Find where the given text appears and provide that cell's center as [X, Y] coordinate. 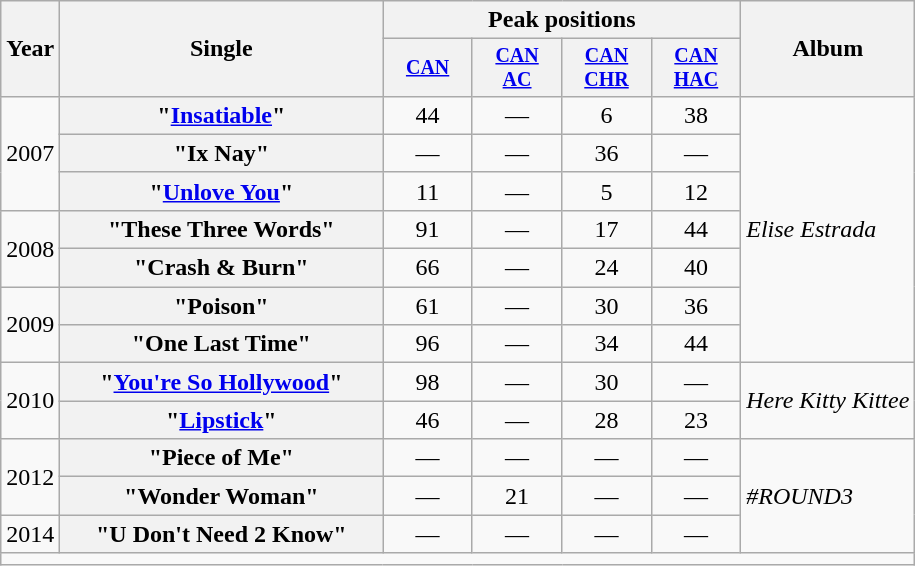
2014 [30, 534]
CAN HAC [696, 68]
28 [606, 420]
Elise Estrada [828, 229]
61 [428, 306]
Single [222, 49]
5 [606, 191]
Peak positions [562, 20]
#ROUND3 [828, 496]
"Insatiable" [222, 115]
"These Three Words" [222, 229]
"Piece of Me" [222, 458]
"Ix Nay" [222, 153]
98 [428, 382]
38 [696, 115]
CAN CHR [606, 68]
23 [696, 420]
17 [606, 229]
"Crash & Burn" [222, 268]
24 [606, 268]
11 [428, 191]
2010 [30, 401]
CANAC [516, 68]
91 [428, 229]
Here Kitty Kittee [828, 401]
12 [696, 191]
6 [606, 115]
40 [696, 268]
"Poison" [222, 306]
Year [30, 49]
2007 [30, 153]
2012 [30, 477]
66 [428, 268]
34 [606, 344]
2008 [30, 248]
"Unlove You" [222, 191]
21 [516, 496]
2009 [30, 325]
"Wonder Woman" [222, 496]
"Lipstick" [222, 420]
"U Don't Need 2 Know" [222, 534]
46 [428, 420]
"You're So Hollywood" [222, 382]
Album [828, 49]
"One Last Time" [222, 344]
96 [428, 344]
CAN [428, 68]
